Scan for the cell matching the given text and deliver its [x, y] coordinate at center. 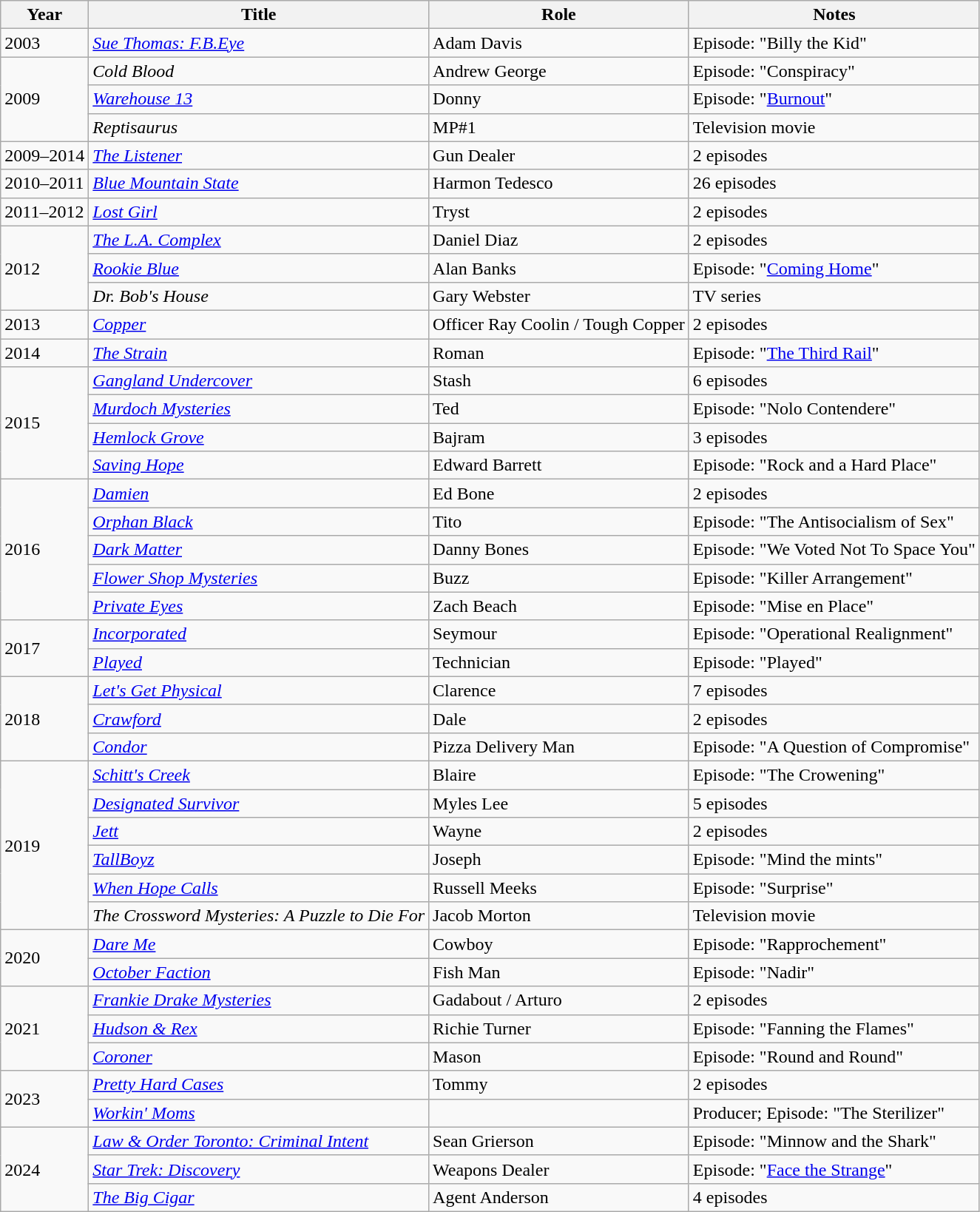
Episode: "Mind the mints" [834, 860]
Dale [559, 718]
Private Eyes [259, 606]
Danny Bones [559, 550]
Agent Anderson [559, 1197]
Blaire [559, 775]
Technician [559, 662]
7 episodes [834, 690]
Reptisaurus [259, 127]
The L.A. Complex [259, 240]
Edward Barrett [559, 465]
2014 [44, 353]
Episode: "Coming Home" [834, 268]
Played [259, 662]
Warehouse 13 [259, 99]
Sean Grierson [559, 1141]
MP#1 [559, 127]
Episode: "Conspiracy" [834, 71]
Rookie Blue [259, 268]
Richie Turner [559, 1028]
Episode: "The Antisocialism of Sex" [834, 522]
Mason [559, 1057]
2017 [44, 648]
Blue Mountain State [259, 184]
Tryst [559, 212]
Harmon Tedesco [559, 184]
Episode: "Billy the Kid" [834, 43]
2023 [44, 1099]
Episode: "Killer Arrangement" [834, 578]
2013 [44, 324]
3 episodes [834, 437]
2015 [44, 423]
Dare Me [259, 944]
Episode: "A Question of Compromise" [834, 747]
Dr. Bob's House [259, 296]
Daniel Diaz [559, 240]
Episode: "Fanning the Flames" [834, 1028]
Episode: "The Crowening" [834, 775]
Officer Ray Coolin / Tough Copper [559, 324]
2009–2014 [44, 155]
Law & Order Toronto: Criminal Intent [259, 1141]
Episode: "Nadir" [834, 972]
4 episodes [834, 1197]
The Crossword Mysteries: A Puzzle to Die For [259, 916]
Orphan Black [259, 522]
Seymour [559, 634]
Damien [259, 494]
Episode: "Rapprochement" [834, 944]
Adam Davis [559, 43]
Buzz [559, 578]
Sue Thomas: F.B.Eye [259, 43]
Myles Lee [559, 803]
Frankie Drake Mysteries [259, 1000]
The Strain [259, 353]
6 episodes [834, 381]
Episode: "Round and Round" [834, 1057]
Hudson & Rex [259, 1028]
Gary Webster [559, 296]
Episode: "We Voted Not To Space You" [834, 550]
Episode: "Surprise" [834, 888]
Roman [559, 353]
Joseph [559, 860]
Condor [259, 747]
5 episodes [834, 803]
Lost Girl [259, 212]
Episode: "Rock and a Hard Place" [834, 465]
Episode: "Operational Realignment" [834, 634]
Role [559, 15]
Donny [559, 99]
Episode: "Played" [834, 662]
2009 [44, 99]
Episode: "Nolo Contendere" [834, 409]
Title [259, 15]
2024 [44, 1169]
Pretty Hard Cases [259, 1085]
Dark Matter [259, 550]
Let's Get Physical [259, 690]
Stash [559, 381]
October Faction [259, 972]
2010–2011 [44, 184]
Zach Beach [559, 606]
Russell Meeks [559, 888]
Gadabout / Arturo [559, 1000]
Episode: "Mise en Place" [834, 606]
Jett [259, 832]
Saving Hope [259, 465]
Tommy [559, 1085]
Coroner [259, 1057]
Wayne [559, 832]
Cowboy [559, 944]
Notes [834, 15]
Jacob Morton [559, 916]
TV series [834, 296]
Producer; Episode: "The Sterilizer" [834, 1113]
Murdoch Mysteries [259, 409]
Episode: "The Third Rail" [834, 353]
2003 [44, 43]
2012 [44, 268]
Weapons Dealer [559, 1169]
2019 [44, 845]
The Big Cigar [259, 1197]
Episode: "Minnow and the Shark" [834, 1141]
Copper [259, 324]
Bajram [559, 437]
Clarence [559, 690]
Flower Shop Mysteries [259, 578]
Alan Banks [559, 268]
2018 [44, 718]
26 episodes [834, 184]
2021 [44, 1028]
Star Trek: Discovery [259, 1169]
Fish Man [559, 972]
Gangland Undercover [259, 381]
Episode: "Face the Strange" [834, 1169]
Pizza Delivery Man [559, 747]
2020 [44, 958]
The Listener [259, 155]
Ted [559, 409]
When Hope Calls [259, 888]
Hemlock Grove [259, 437]
Incorporated [259, 634]
Cold Blood [259, 71]
Ed Bone [559, 494]
TallBoyz [259, 860]
2011–2012 [44, 212]
Andrew George [559, 71]
2016 [44, 550]
Gun Dealer [559, 155]
Tito [559, 522]
Year [44, 15]
Crawford [259, 718]
Designated Survivor [259, 803]
Episode: "Burnout" [834, 99]
Schitt's Creek [259, 775]
Workin' Moms [259, 1113]
